Search for the cell housing the specified text and yield its [x, y] center coordinate. 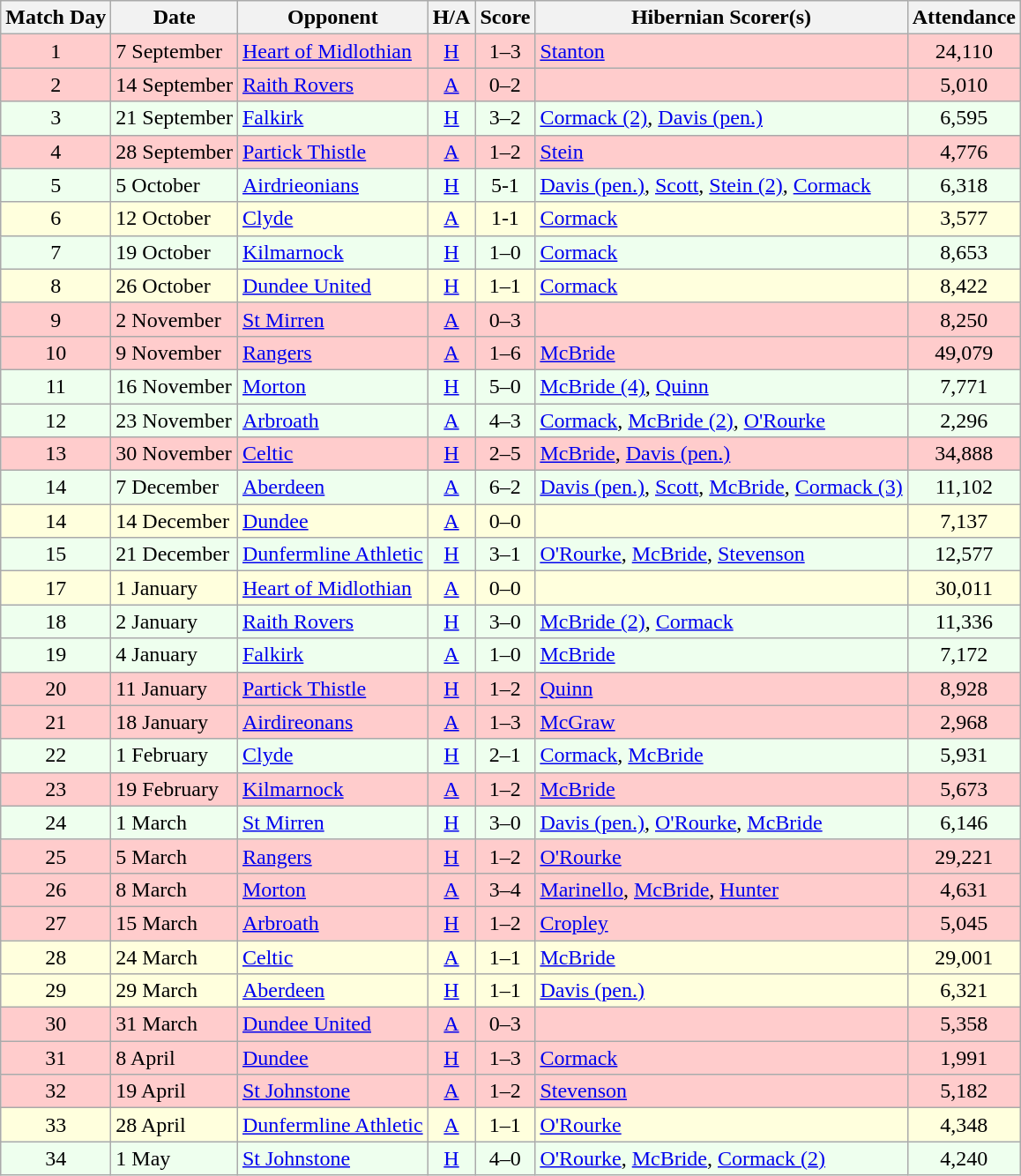
23 November [175, 421]
17 [56, 588]
34 [56, 1158]
5,673 [964, 789]
3 [56, 118]
0–2 [505, 85]
1 May [175, 1158]
30,011 [964, 588]
H/A [451, 18]
31 March [175, 1024]
28 [56, 956]
3–1 [505, 555]
10 [56, 353]
8 April [175, 1058]
McBride, Davis (pen.) [721, 454]
19 [56, 655]
6,321 [964, 991]
20 [56, 688]
1 February [175, 755]
9 [56, 319]
29,221 [964, 856]
32 [56, 1091]
29 [56, 991]
6,318 [964, 185]
12 [56, 421]
25 [56, 856]
21 [56, 722]
24 March [175, 956]
7 December [175, 488]
5-1 [505, 185]
16 November [175, 386]
5,182 [964, 1091]
27 [56, 923]
26 [56, 889]
7 September [175, 51]
6 [56, 219]
1 [56, 51]
18 [56, 621]
4,348 [964, 1125]
4,776 [964, 152]
30 [56, 1024]
23 [56, 789]
O'Rourke, McBride, Stevenson [721, 555]
Stevenson [721, 1091]
12 October [175, 219]
11,336 [964, 621]
31 [56, 1058]
Davis (pen.), Scott, Stein (2), Cormack [721, 185]
Date [175, 18]
18 January [175, 722]
19 October [175, 252]
Stanton [721, 51]
14 September [175, 85]
33 [56, 1125]
26 October [175, 286]
5,045 [964, 923]
Quinn [721, 688]
21 December [175, 555]
7 [56, 252]
24,110 [964, 51]
6,595 [964, 118]
11 [56, 386]
1–6 [505, 353]
15 [56, 555]
1 March [175, 822]
34,888 [964, 454]
1-1 [505, 219]
Cormack (2), Davis (pen.) [721, 118]
4–0 [505, 1158]
McGraw [721, 722]
24 [56, 822]
McBride (4), Quinn [721, 386]
Davis (pen.), O'Rourke, McBride [721, 822]
15 March [175, 923]
29 March [175, 991]
8,250 [964, 319]
11 January [175, 688]
5 [56, 185]
6–2 [505, 488]
22 [56, 755]
7,771 [964, 386]
2,968 [964, 722]
6,146 [964, 822]
7,137 [964, 521]
8,928 [964, 688]
21 September [175, 118]
2,296 [964, 421]
49,079 [964, 353]
8 [56, 286]
Airdrieonians [332, 185]
McBride (2), Cormack [721, 621]
4 [56, 152]
1 January [175, 588]
9 November [175, 353]
2–1 [505, 755]
5,010 [964, 85]
3–4 [505, 889]
2 November [175, 319]
Marinello, McBride, Hunter [721, 889]
3–2 [505, 118]
O'Rourke, McBride, Cormack (2) [721, 1158]
4–3 [505, 421]
4,631 [964, 889]
28 April [175, 1125]
5 March [175, 856]
Cormack, McBride (2), O'Rourke [721, 421]
5,358 [964, 1024]
19 April [175, 1091]
8,422 [964, 286]
2–5 [505, 454]
Opponent [332, 18]
Cormack, McBride [721, 755]
Attendance [964, 18]
Match Day [56, 18]
Score [505, 18]
3,577 [964, 219]
2 [56, 85]
Airdireonans [332, 722]
29,001 [964, 956]
Davis (pen.) [721, 991]
7,172 [964, 655]
19 February [175, 789]
1,991 [964, 1058]
8 March [175, 889]
28 September [175, 152]
Cropley [721, 923]
Hibernian Scorer(s) [721, 18]
2 January [175, 621]
Stein [721, 152]
14 December [175, 521]
4,240 [964, 1158]
11,102 [964, 488]
5 October [175, 185]
5–0 [505, 386]
8,653 [964, 252]
Davis (pen.), Scott, McBride, Cormack (3) [721, 488]
13 [56, 454]
12,577 [964, 555]
4 January [175, 655]
30 November [175, 454]
5,931 [964, 755]
